Search for the cell housing the specified text and yield its [X, Y] center coordinate. 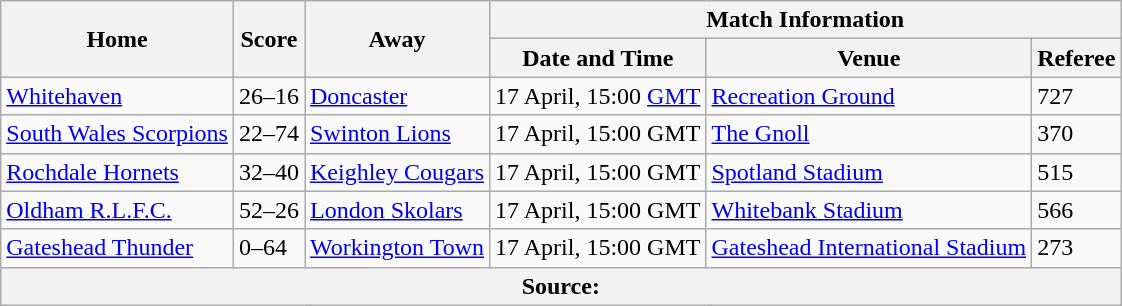
The Gnoll [869, 134]
515 [1076, 172]
727 [1076, 96]
Spotland Stadium [869, 172]
Recreation Ground [869, 96]
52–26 [268, 210]
566 [1076, 210]
Gateshead International Stadium [869, 248]
0–64 [268, 248]
Away [396, 39]
London Skolars [396, 210]
Workington Town [396, 248]
Whitebank Stadium [869, 210]
Keighley Cougars [396, 172]
273 [1076, 248]
32–40 [268, 172]
26–16 [268, 96]
Oldham R.L.F.C. [118, 210]
Referee [1076, 58]
South Wales Scorpions [118, 134]
Gateshead Thunder [118, 248]
Venue [869, 58]
Doncaster [396, 96]
Match Information [806, 20]
Rochdale Hornets [118, 172]
Source: [561, 286]
Score [268, 39]
370 [1076, 134]
Home [118, 39]
22–74 [268, 134]
Swinton Lions [396, 134]
Date and Time [598, 58]
Whitehaven [118, 96]
